Detect which cell encompasses the target text, then output its [x, y] center coordinate. 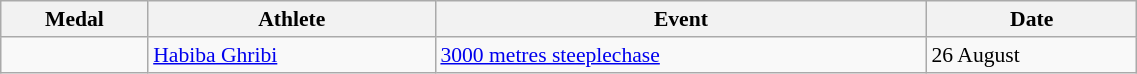
3000 metres steeplechase [680, 55]
Event [680, 19]
Date [1031, 19]
26 August [1031, 55]
Habiba Ghribi [292, 55]
Medal [74, 19]
Athlete [292, 19]
